Extract the (x, y) coordinate from the center of the cell holding the provided text.  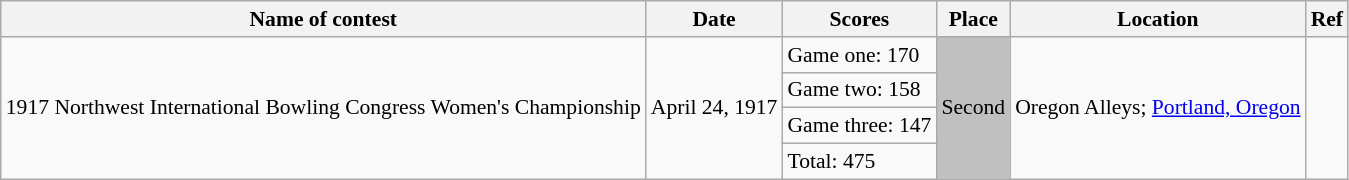
Date (714, 19)
Second (973, 108)
Game two: 158 (859, 90)
Ref (1327, 19)
Game three: 147 (859, 126)
Name of contest (324, 19)
Scores (859, 19)
Oregon Alleys; Portland, Oregon (1158, 108)
April 24, 1917 (714, 108)
1917 Northwest International Bowling Congress Women's Championship (324, 108)
Location (1158, 19)
Total: 475 (859, 162)
Place (973, 19)
Game one: 170 (859, 55)
